Identify which cell holds the provided text, then report its (X, Y) central coordinate. 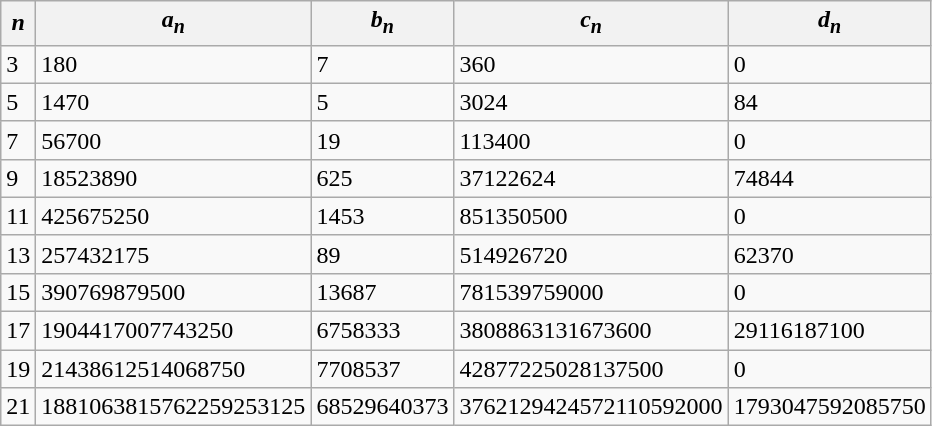
13687 (382, 292)
1881063815762259253125 (174, 407)
9 (18, 178)
851350500 (591, 216)
13 (18, 254)
37122624 (591, 178)
84 (830, 102)
781539759000 (591, 292)
21 (18, 407)
3808863131673600 (591, 331)
1793047592085750 (830, 407)
625 (382, 178)
6758333 (382, 331)
1904417007743250 (174, 331)
29116187100 (830, 331)
bn (382, 23)
dn (830, 23)
68529640373 (382, 407)
113400 (591, 140)
360 (591, 64)
17 (18, 331)
11 (18, 216)
1453 (382, 216)
18523890 (174, 178)
514926720 (591, 254)
74844 (830, 178)
7708537 (382, 369)
425675250 (174, 216)
15 (18, 292)
an (174, 23)
n (18, 23)
62370 (830, 254)
1470 (174, 102)
257432175 (174, 254)
3762129424572110592000 (591, 407)
3024 (591, 102)
cn (591, 23)
56700 (174, 140)
89 (382, 254)
42877225028137500 (591, 369)
21438612514068750 (174, 369)
3 (18, 64)
180 (174, 64)
390769879500 (174, 292)
